Capture the cell that displays the provided text and extract its [x, y] central coordinate. 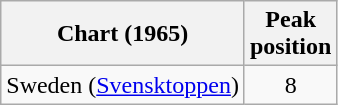
Sweden (Svensktoppen) [123, 85]
Chart (1965) [123, 34]
8 [290, 85]
Peakposition [290, 34]
